Provide the [X, Y] coordinate of the cell's center where the given text is located.  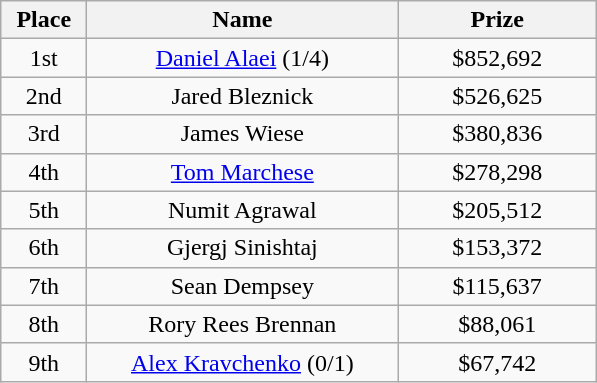
$205,512 [498, 210]
Sean Dempsey [242, 286]
Jared Bleznick [242, 96]
$153,372 [498, 248]
Rory Rees Brennan [242, 324]
Name [242, 20]
4th [44, 172]
8th [44, 324]
7th [44, 286]
1st [44, 58]
Gjergj Sinishtaj [242, 248]
James Wiese [242, 134]
$67,742 [498, 362]
Alex Kravchenko (0/1) [242, 362]
$852,692 [498, 58]
Daniel Alaei (1/4) [242, 58]
6th [44, 248]
$526,625 [498, 96]
Prize [498, 20]
3rd [44, 134]
5th [44, 210]
$88,061 [498, 324]
9th [44, 362]
$278,298 [498, 172]
$380,836 [498, 134]
$115,637 [498, 286]
2nd [44, 96]
Tom Marchese [242, 172]
Numit Agrawal [242, 210]
Place [44, 20]
